Scan for the cell matching the given text and deliver its (x, y) coordinate at center. 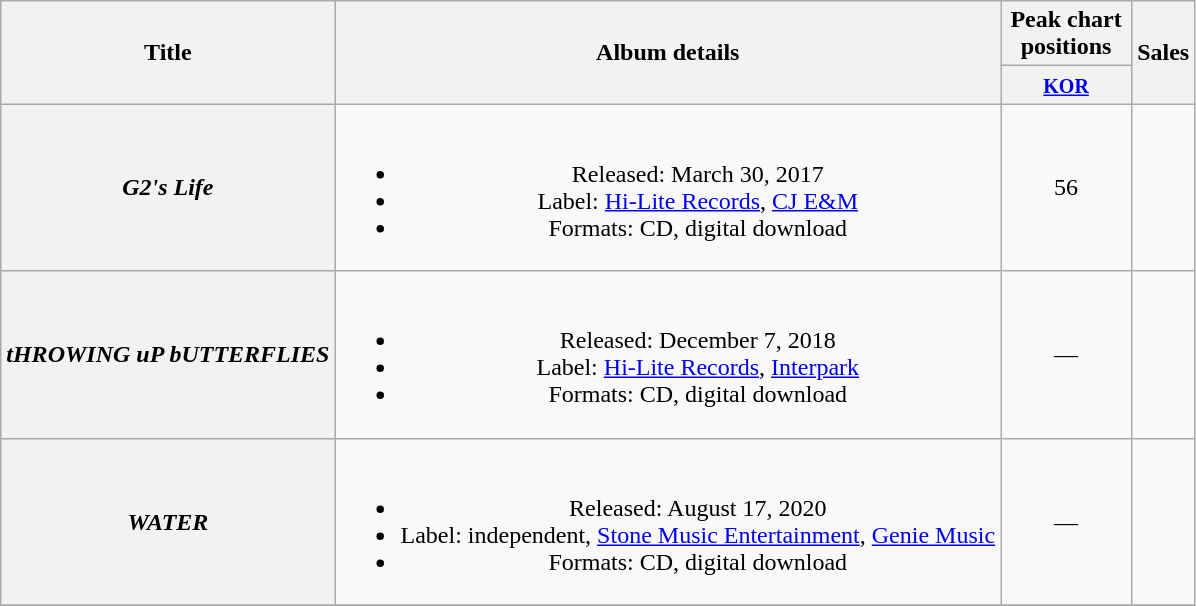
Released: December 7, 2018Label: Hi-Lite Records, InterparkFormats: CD, digital download (668, 354)
tHROWING uP bUTTERFLIES (168, 354)
WATER (168, 522)
Released: March 30, 2017Label: Hi-Lite Records, CJ E&MFormats: CD, digital download (668, 188)
Peak chart positions (1066, 34)
Album details (668, 52)
G2's Life (168, 188)
Released: August 17, 2020Label: independent, Stone Music Entertainment, Genie MusicFormats: CD, digital download (668, 522)
56 (1066, 188)
Sales (1164, 52)
KOR (1066, 85)
Title (168, 52)
